For the text-containing cell, return its midpoint in [x, y] coordinate format. 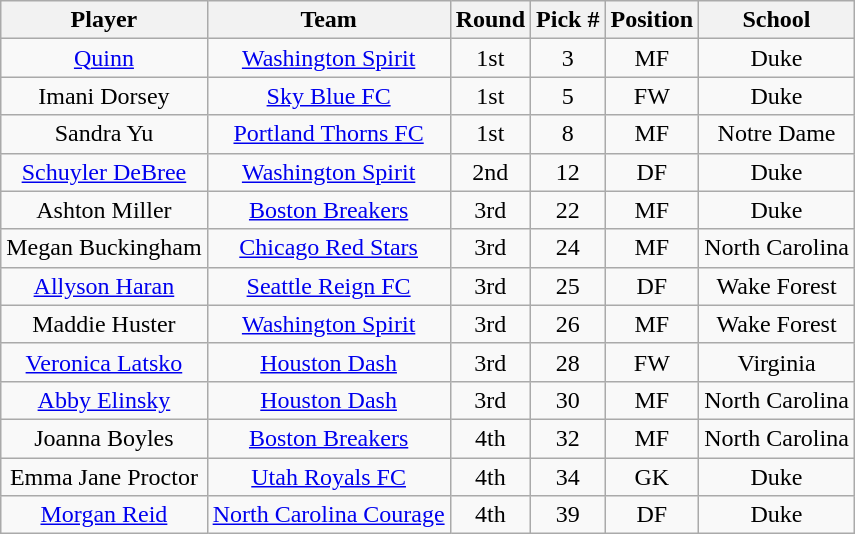
24 [568, 248]
Seattle Reign FC [328, 286]
Quinn [104, 58]
34 [568, 477]
Veronica Latsko [104, 362]
Player [104, 20]
28 [568, 362]
Emma Jane Proctor [104, 477]
Chicago Red Stars [328, 248]
Morgan Reid [104, 515]
Virginia [777, 362]
Pick # [568, 20]
12 [568, 172]
5 [568, 96]
Maddie Huster [104, 324]
3 [568, 58]
Megan Buckingham [104, 248]
39 [568, 515]
GK [652, 477]
Sky Blue FC [328, 96]
Notre Dame [777, 134]
22 [568, 210]
26 [568, 324]
Schuyler DeBree [104, 172]
Imani Dorsey [104, 96]
Utah Royals FC [328, 477]
Sandra Yu [104, 134]
8 [568, 134]
Ashton Miller [104, 210]
Joanna Boyles [104, 438]
School [777, 20]
North Carolina Courage [328, 515]
Team [328, 20]
Round [490, 20]
Portland Thorns FC [328, 134]
Abby Elinsky [104, 400]
Allyson Haran [104, 286]
32 [568, 438]
30 [568, 400]
25 [568, 286]
2nd [490, 172]
Position [652, 20]
